Identify which cell holds the provided text, then report its [X, Y] central coordinate. 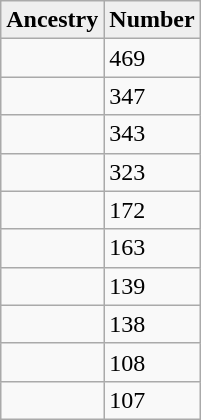
323 [152, 172]
347 [152, 96]
163 [152, 248]
Ancestry [52, 20]
107 [152, 400]
343 [152, 134]
172 [152, 210]
139 [152, 286]
Number [152, 20]
138 [152, 324]
469 [152, 58]
108 [152, 362]
